From the cell containing the given text, extract its center point as [x, y] coordinate. 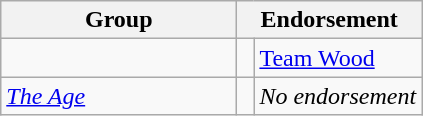
Team Wood [338, 58]
No endorsement [338, 96]
Endorsement [330, 20]
Group [119, 20]
The Age [119, 96]
